Determine the [X, Y] coordinate at the center of the cell enclosing the given text.  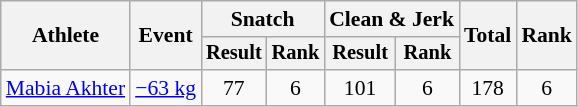
101 [360, 88]
Total [488, 36]
Event [166, 36]
Athlete [66, 36]
178 [488, 88]
77 [234, 88]
Clean & Jerk [392, 19]
−63 kg [166, 88]
Snatch [262, 19]
Mabia Akhter [66, 88]
